From the cell containing the given text, extract its center point as (X, Y) coordinate. 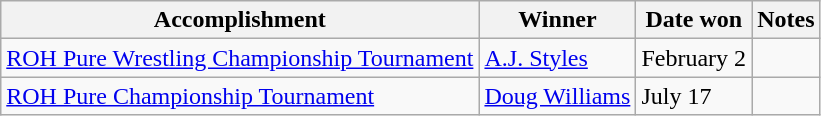
ROH Pure Wrestling Championship Tournament (240, 58)
Doug Williams (558, 96)
February 2 (694, 58)
Date won (694, 20)
Accomplishment (240, 20)
A.J. Styles (558, 58)
Notes (786, 20)
ROH Pure Championship Tournament (240, 96)
Winner (558, 20)
July 17 (694, 96)
